Find where the given text appears and provide that cell's center as (x, y) coordinate. 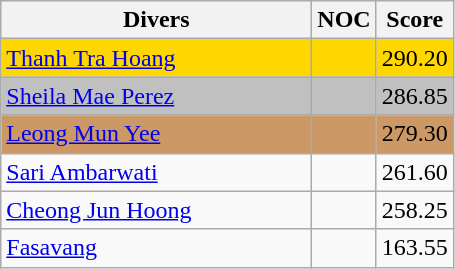
163.55 (414, 248)
NOC (344, 20)
Fasavang (156, 248)
Score (414, 20)
290.20 (414, 58)
261.60 (414, 172)
Cheong Jun Hoong (156, 210)
Sari Ambarwati (156, 172)
258.25 (414, 210)
Leong Mun Yee (156, 134)
Sheila Mae Perez (156, 96)
Divers (156, 20)
Thanh Tra Hoang (156, 58)
279.30 (414, 134)
286.85 (414, 96)
